From the cell containing the given text, extract its center point as [X, Y] coordinate. 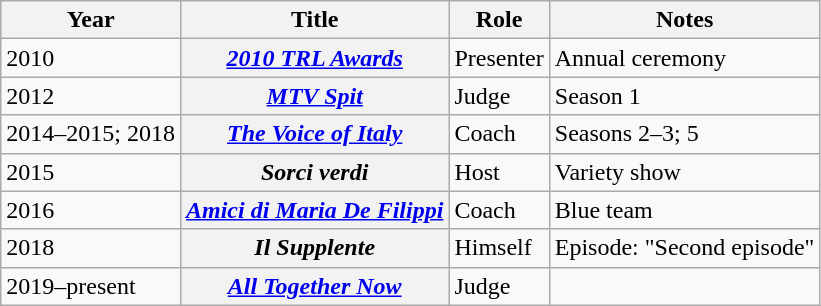
2016 [91, 210]
All Together Now [314, 286]
Year [91, 20]
Host [499, 172]
Sorci verdi [314, 172]
Amici di Maria De Filippi [314, 210]
The Voice of Italy [314, 134]
Annual ceremony [684, 58]
Title [314, 20]
Seasons 2–3; 5 [684, 134]
Variety show [684, 172]
2014–2015; 2018 [91, 134]
2010 TRL Awards [314, 58]
2015 [91, 172]
Notes [684, 20]
2018 [91, 248]
Role [499, 20]
Himself [499, 248]
2019–present [91, 286]
2012 [91, 96]
Il Supplente [314, 248]
Presenter [499, 58]
Blue team [684, 210]
MTV Spit [314, 96]
Episode: "Second episode" [684, 248]
Season 1 [684, 96]
2010 [91, 58]
